Capture the cell that displays the provided text and extract its [x, y] central coordinate. 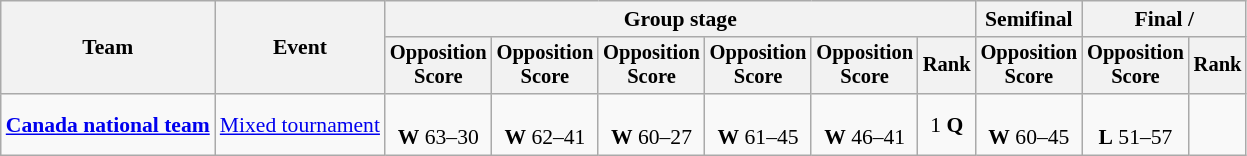
Mixed tournament [300, 124]
Canada national team [108, 124]
W 60–45 [1030, 124]
1 Q [947, 124]
Semifinal [1030, 19]
Event [300, 48]
W 61–45 [758, 124]
L 51–57 [1136, 124]
Final / [1164, 19]
W 63–30 [438, 124]
W 60–27 [652, 124]
W 46–41 [864, 124]
W 62–41 [546, 124]
Team [108, 48]
Group stage [680, 19]
